Pinpoint the cell where the given text exists, returning its (X, Y) midpoint coordinate. 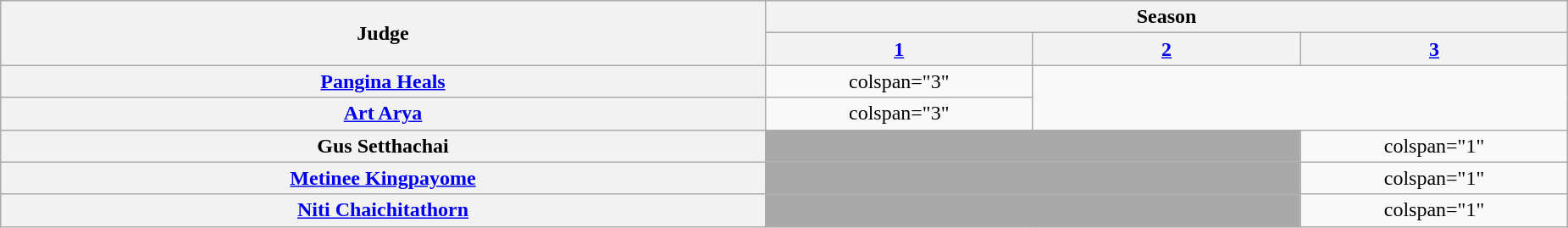
1 (899, 49)
Art Arya (383, 114)
Season (1166, 17)
Pangina Heals (383, 81)
Niti Chaichitathorn (383, 210)
2 (1166, 49)
3 (1434, 49)
Metinee Kingpayome (383, 178)
Gus Setthachai (383, 146)
Judge (383, 33)
